For the text-containing cell, return its midpoint in [X, Y] coordinate format. 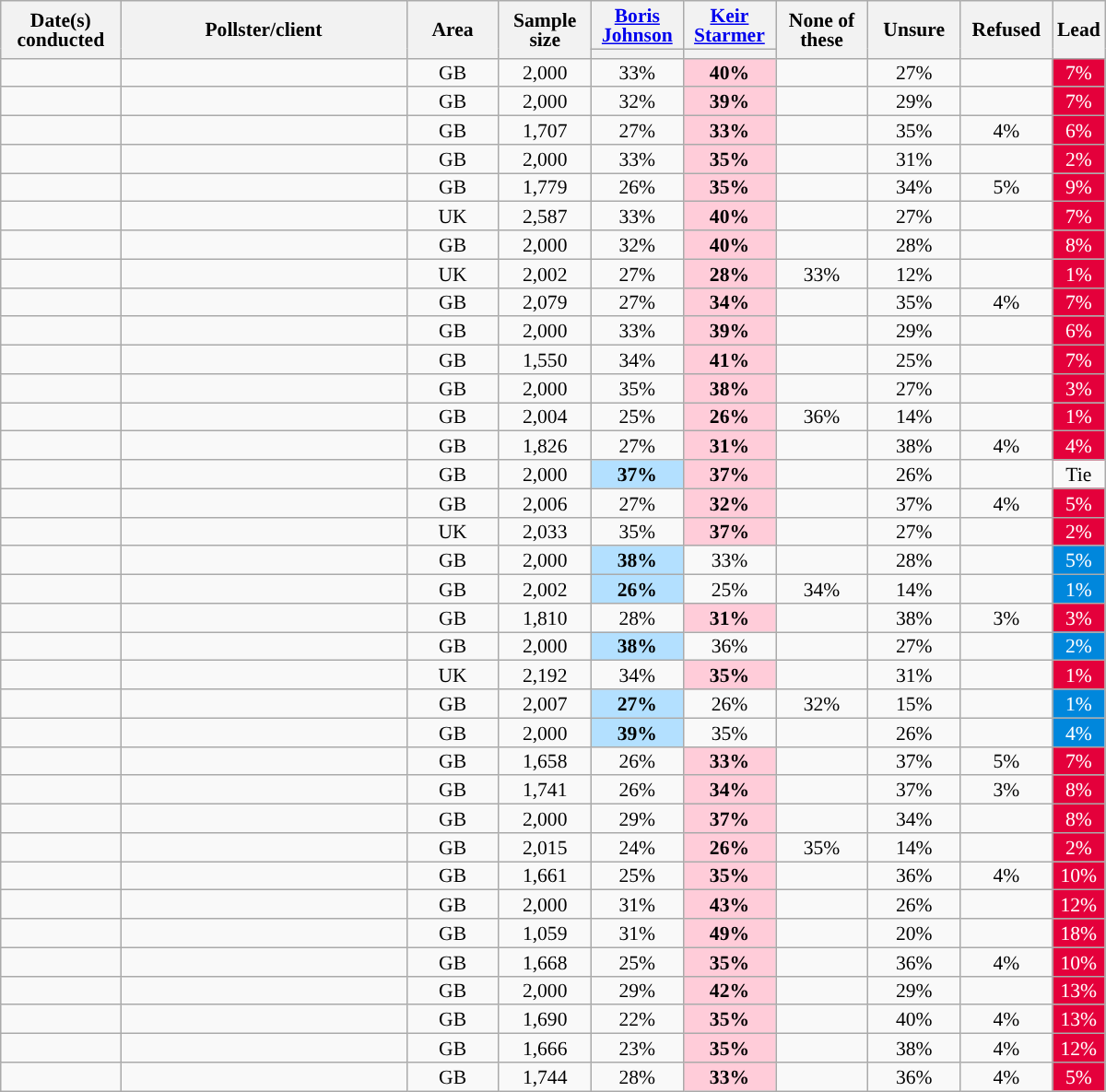
1,658 [545, 761]
15% [914, 704]
9% [1078, 188]
1,550 [545, 359]
2,587 [545, 216]
1,810 [545, 617]
Boris Johnson [637, 25]
Lead [1078, 29]
1,741 [545, 791]
2,007 [545, 704]
Tie [1078, 474]
1,690 [545, 1019]
2,006 [545, 503]
1,661 [545, 875]
43% [729, 905]
2,192 [545, 675]
Date(s)conducted [61, 29]
2,015 [545, 848]
None of these [822, 29]
Pollster/client [264, 29]
1,668 [545, 962]
1,826 [545, 446]
42% [729, 990]
18% [1078, 933]
2,004 [545, 417]
2,079 [545, 302]
22% [637, 1019]
Unsure [914, 29]
49% [729, 933]
2,033 [545, 531]
Keir Starmer [729, 25]
1,744 [545, 1076]
Area [453, 29]
1,707 [545, 131]
24% [637, 848]
Sample size [545, 29]
1,666 [545, 1049]
1,059 [545, 933]
23% [637, 1049]
Refused [1006, 29]
20% [914, 933]
1,779 [545, 188]
41% [729, 359]
